Search for the cell housing the specified text and yield its (X, Y) center coordinate. 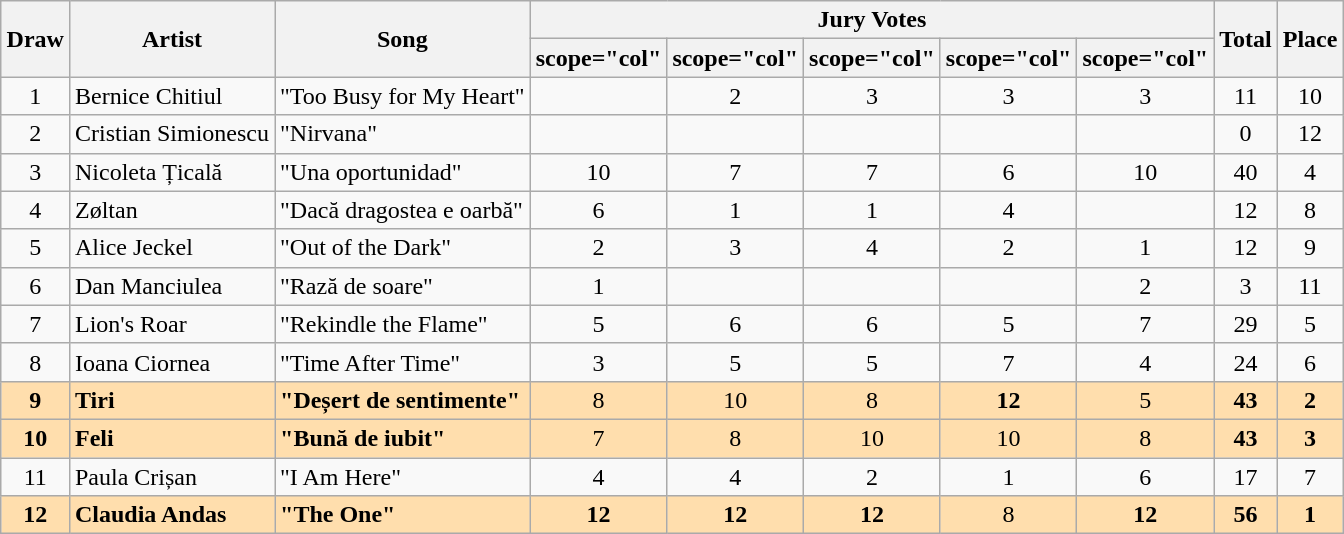
"Deșert de sentimente" (403, 400)
Dan Manciulea (172, 286)
Jury Votes (872, 20)
"Too Busy for My Heart" (403, 96)
Artist (172, 39)
"I Am Here" (403, 477)
"Rază de soare" (403, 286)
Zøltan (172, 210)
Cristian Simionescu (172, 134)
Ioana Ciornea (172, 362)
0 (1246, 134)
"Rekindle the Flame" (403, 324)
"Bună de iubit" (403, 438)
Nicoleta Țicală (172, 172)
"Nirvana" (403, 134)
"Dacă dragostea e oarbă" (403, 210)
17 (1246, 477)
Place (1310, 39)
56 (1246, 515)
24 (1246, 362)
29 (1246, 324)
Song (403, 39)
Total (1246, 39)
Bernice Chitiul (172, 96)
"Time After Time" (403, 362)
Paula Crișan (172, 477)
"Una oportunidad" (403, 172)
"The One" (403, 515)
Alice Jeckel (172, 248)
40 (1246, 172)
Draw (35, 39)
Claudia Andas (172, 515)
Tiri (172, 400)
"Out of the Dark" (403, 248)
Lion's Roar (172, 324)
Feli (172, 438)
